Provide the [x, y] coordinate of the cell's center where the given text is located.  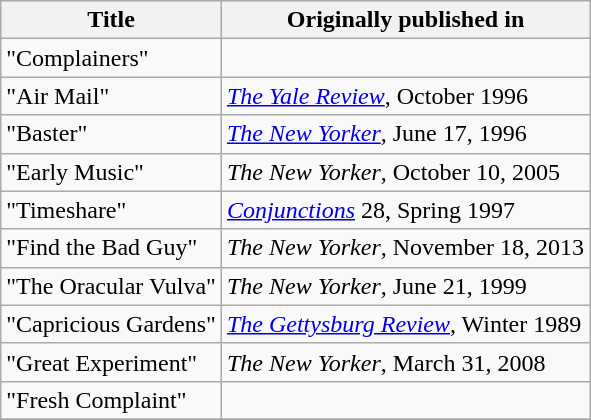
The Yale Review, October 1996 [405, 96]
"Air Mail" [112, 96]
"Timeshare" [112, 210]
The New Yorker, October 10, 2005 [405, 172]
"Find the Bad Guy" [112, 248]
The New Yorker, June 21, 1999 [405, 286]
Conjunctions 28, Spring 1997 [405, 210]
"Complainers" [112, 58]
"Early Music" [112, 172]
Title [112, 20]
"Capricious Gardens" [112, 324]
"Great Experiment" [112, 362]
"Baster" [112, 134]
The Gettysburg Review, Winter 1989 [405, 324]
Originally published in [405, 20]
The New Yorker, March 31, 2008 [405, 362]
"The Oracular Vulva" [112, 286]
"Fresh Complaint" [112, 400]
The New Yorker, November 18, 2013 [405, 248]
The New Yorker, June 17, 1996 [405, 134]
